Identify which cell holds the provided text, then report its (x, y) central coordinate. 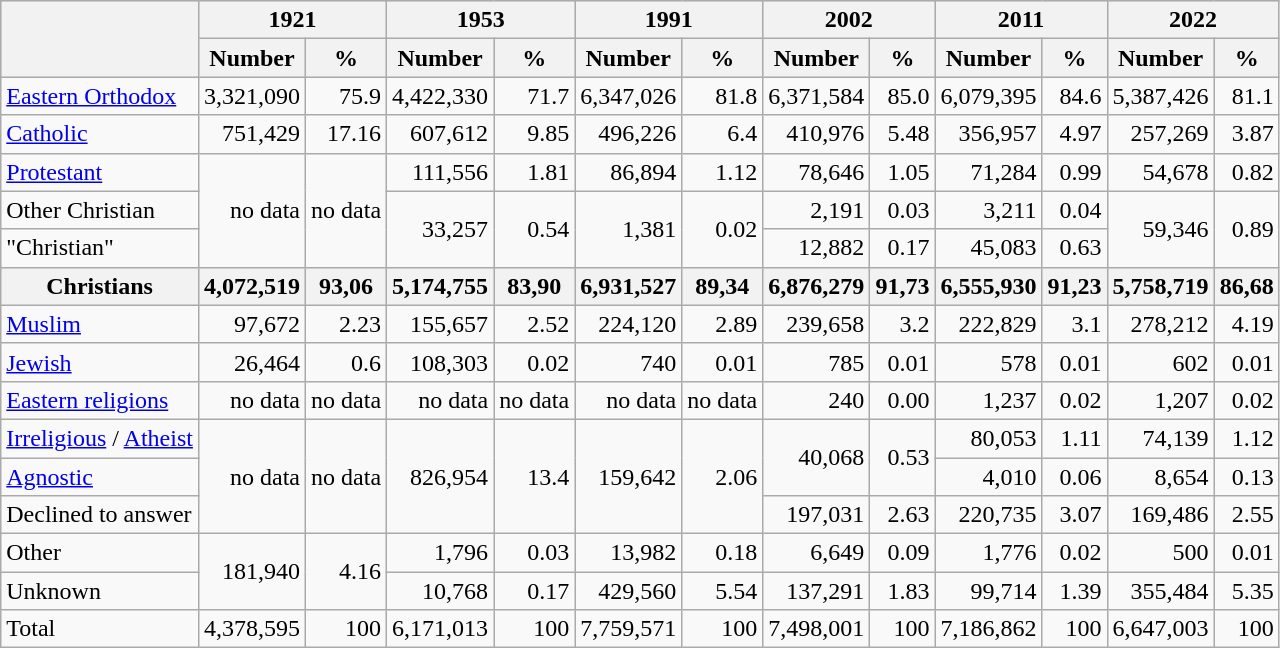
355,484 (1160, 591)
59,346 (1160, 229)
6,347,026 (628, 96)
0.06 (1074, 477)
1,381 (628, 229)
4.16 (346, 572)
108,303 (440, 362)
0.09 (902, 553)
12,882 (816, 248)
0.04 (1074, 210)
71,284 (988, 172)
Eastern Orthodox (100, 96)
240 (816, 400)
13.4 (534, 476)
75.9 (346, 96)
0.53 (902, 457)
10,768 (440, 591)
97,672 (252, 324)
91,23 (1074, 286)
6,647,003 (1160, 629)
3.07 (1074, 515)
4,422,330 (440, 96)
17.16 (346, 134)
1,776 (988, 553)
6.4 (722, 134)
1.39 (1074, 591)
6,931,527 (628, 286)
2.23 (346, 324)
4.97 (1074, 134)
4,072,519 (252, 286)
1921 (292, 20)
5,758,719 (1160, 286)
785 (816, 362)
Irreligious / Atheist (100, 438)
91,73 (902, 286)
80,053 (988, 438)
2.52 (534, 324)
81.1 (1246, 96)
7,759,571 (628, 629)
429,560 (628, 591)
169,486 (1160, 515)
Protestant (100, 172)
33,257 (440, 229)
1.83 (902, 591)
Jewish (100, 362)
Total (100, 629)
2022 (1193, 20)
607,612 (440, 134)
740 (628, 362)
1.05 (902, 172)
40,068 (816, 457)
0.82 (1246, 172)
3.1 (1074, 324)
602 (1160, 362)
78,646 (816, 172)
Eastern religions (100, 400)
Agnostic (100, 477)
278,212 (1160, 324)
6,079,395 (988, 96)
81.8 (722, 96)
220,735 (988, 515)
86,894 (628, 172)
239,658 (816, 324)
2002 (849, 20)
257,269 (1160, 134)
1,237 (988, 400)
6,555,930 (988, 286)
74,139 (1160, 438)
7,498,001 (816, 629)
111,556 (440, 172)
222,829 (988, 324)
410,976 (816, 134)
"Christian" (100, 248)
496,226 (628, 134)
Unknown (100, 591)
13,982 (628, 553)
4,378,595 (252, 629)
3,211 (988, 210)
85.0 (902, 96)
1953 (481, 20)
0.18 (722, 553)
3.2 (902, 324)
1.11 (1074, 438)
Christians (100, 286)
5.35 (1246, 591)
2,191 (816, 210)
356,957 (988, 134)
71.7 (534, 96)
6,876,279 (816, 286)
99,714 (988, 591)
2.89 (722, 324)
83,90 (534, 286)
6,371,584 (816, 96)
8,654 (1160, 477)
4.19 (1246, 324)
2.55 (1246, 515)
Declined to answer (100, 515)
3,321,090 (252, 96)
0.13 (1246, 477)
45,083 (988, 248)
197,031 (816, 515)
6,649 (816, 553)
Muslim (100, 324)
3.87 (1246, 134)
751,429 (252, 134)
5,174,755 (440, 286)
0.63 (1074, 248)
2.63 (902, 515)
9.85 (534, 134)
0.00 (902, 400)
5.48 (902, 134)
155,657 (440, 324)
1.81 (534, 172)
578 (988, 362)
5,387,426 (1160, 96)
54,678 (1160, 172)
Catholic (100, 134)
6,171,013 (440, 629)
86,68 (1246, 286)
0.99 (1074, 172)
2011 (1021, 20)
Other Christian (100, 210)
1991 (669, 20)
0.54 (534, 229)
1,796 (440, 553)
7,186,862 (988, 629)
26,464 (252, 362)
5.54 (722, 591)
1,207 (1160, 400)
Other (100, 553)
159,642 (628, 476)
0.89 (1246, 229)
500 (1160, 553)
89,34 (722, 286)
137,291 (816, 591)
224,120 (628, 324)
93,06 (346, 286)
2.06 (722, 476)
0.6 (346, 362)
181,940 (252, 572)
826,954 (440, 476)
4,010 (988, 477)
84.6 (1074, 96)
